From the cell containing the given text, extract its center point as (x, y) coordinate. 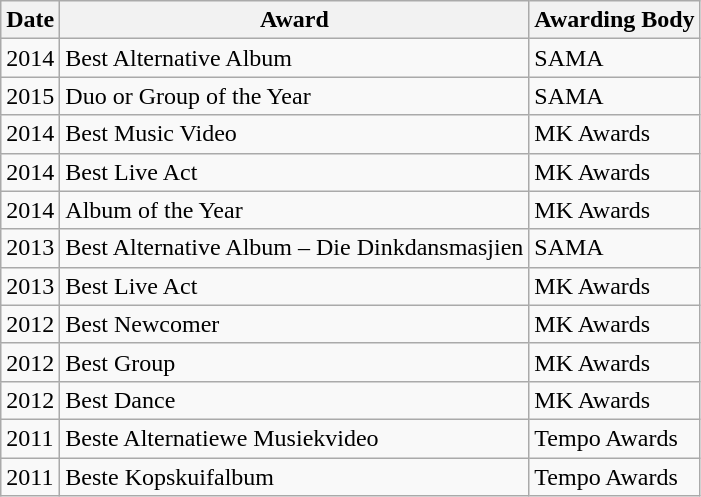
Best Dance (294, 400)
Best Group (294, 362)
2015 (30, 96)
Beste Kopskuifalbum (294, 477)
Best Alternative Album (294, 58)
Awarding Body (614, 20)
Best Music Video (294, 134)
Date (30, 20)
Beste Alternatiewe Musiekvideo (294, 438)
Best Newcomer (294, 324)
Duo or Group of the Year (294, 96)
Album of the Year (294, 210)
Best Alternative Album – Die Dinkdansmasjien (294, 248)
Award (294, 20)
